Find where the given text appears and provide that cell's center as (x, y) coordinate. 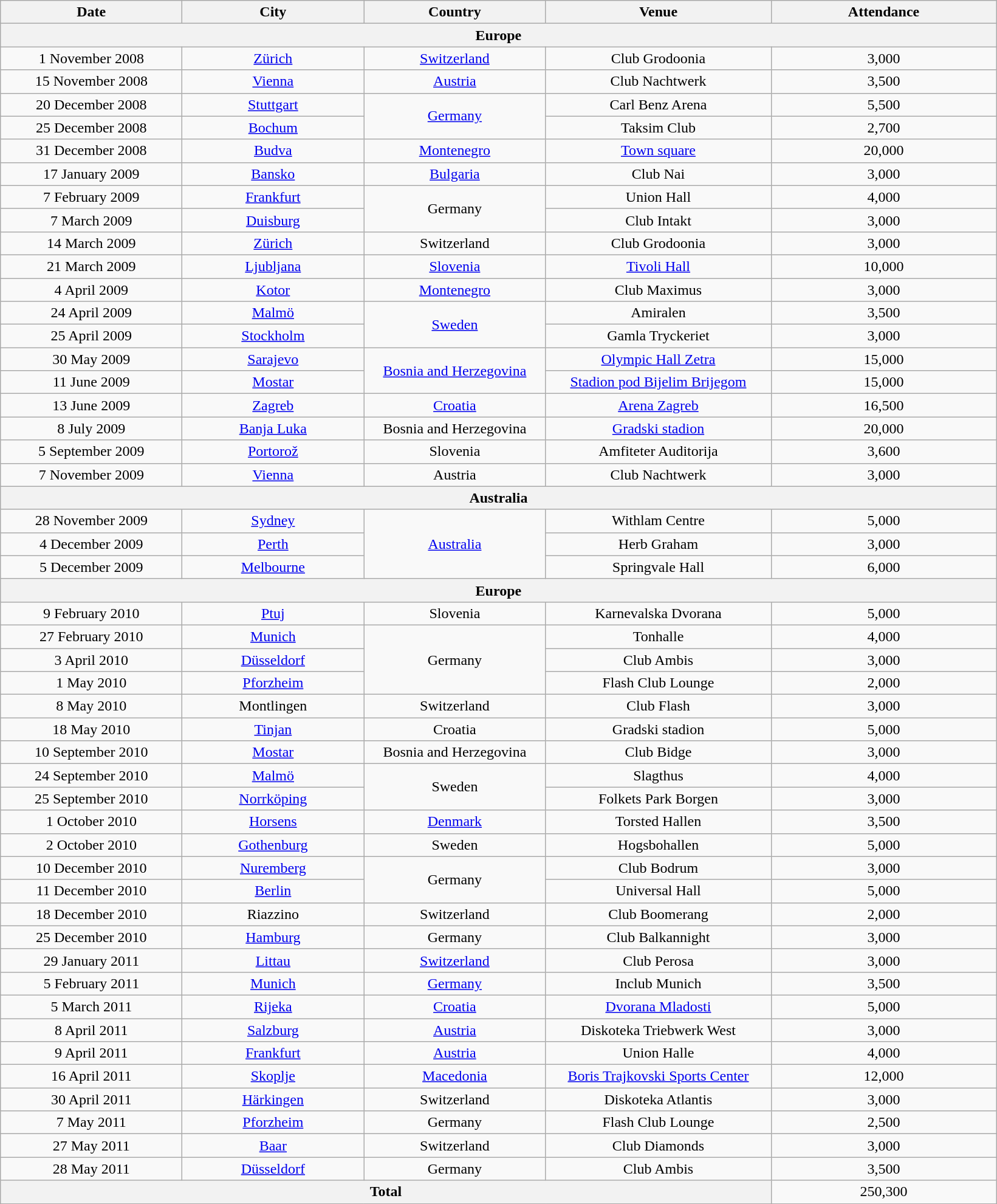
Berlin (273, 891)
Zagreb (273, 405)
30 May 2009 (91, 359)
11 December 2010 (91, 891)
24 September 2010 (91, 776)
Club Nai (659, 174)
Folkets Park Borgen (659, 799)
Torsted Hallen (659, 822)
3,600 (883, 452)
Club Balkannight (659, 937)
28 May 2011 (91, 1169)
Tinjan (273, 729)
Date (91, 12)
5 December 2009 (91, 567)
10 December 2010 (91, 868)
30 April 2011 (91, 1099)
Country (454, 12)
Town square (659, 151)
Montlingen (273, 706)
Olympic Hall Zetra (659, 359)
Club Bodrum (659, 868)
Denmark (454, 822)
Club Bidge (659, 752)
9 April 2011 (91, 1053)
27 February 2010 (91, 636)
18 December 2010 (91, 914)
Springvale Hall (659, 567)
Attendance (883, 12)
Universal Hall (659, 891)
Budva (273, 151)
Stadion pod Bijelim Brijegom (659, 382)
Amiralen (659, 313)
Kotor (273, 290)
Littau (273, 960)
7 May 2011 (91, 1123)
2 October 2010 (91, 845)
8 April 2011 (91, 1030)
1 November 2008 (91, 58)
9 February 2010 (91, 613)
4 December 2009 (91, 544)
29 January 2011 (91, 960)
Bansko (273, 174)
Riazzino (273, 914)
Slagthus (659, 776)
Diskoteka Triebwerk West (659, 1030)
Club Perosa (659, 960)
3 April 2010 (91, 659)
5,500 (883, 105)
28 November 2009 (91, 521)
Härkingen (273, 1099)
31 December 2008 (91, 151)
7 February 2009 (91, 197)
6,000 (883, 567)
Gothenburg (273, 845)
Amfiteter Auditorija (659, 452)
Salzburg (273, 1030)
Club Maximus (659, 290)
4 April 2009 (91, 290)
Carl Benz Arena (659, 105)
Norrköping (273, 799)
Hamburg (273, 937)
25 December 2008 (91, 128)
Stuttgart (273, 105)
Gamla Tryckeriet (659, 336)
Banja Luka (273, 428)
Melbourne (273, 567)
Rijeka (273, 1006)
25 September 2010 (91, 799)
5 March 2011 (91, 1006)
8 May 2010 (91, 706)
Union Halle (659, 1053)
18 May 2010 (91, 729)
Bulgaria (454, 174)
Dvorana Mladosti (659, 1006)
7 November 2009 (91, 475)
13 June 2009 (91, 405)
27 May 2011 (91, 1146)
Macedonia (454, 1076)
Tivoli Hall (659, 266)
Venue (659, 12)
Club Flash (659, 706)
25 December 2010 (91, 937)
Total (386, 1192)
Duisburg (273, 220)
2,500 (883, 1123)
Inclub Munich (659, 983)
24 April 2009 (91, 313)
16 April 2011 (91, 1076)
Karnevalska Dvorana (659, 613)
Ljubljana (273, 266)
14 March 2009 (91, 243)
15 November 2008 (91, 81)
Horsens (273, 822)
Tonhalle (659, 636)
Arena Zagreb (659, 405)
Sarajevo (273, 359)
Bochum (273, 128)
Portorož (273, 452)
Sydney (273, 521)
16,500 (883, 405)
10,000 (883, 266)
Perth (273, 544)
Union Hall (659, 197)
17 January 2009 (91, 174)
Withlam Centre (659, 521)
1 October 2010 (91, 822)
Taksim Club (659, 128)
2,700 (883, 128)
11 June 2009 (91, 382)
20 December 2008 (91, 105)
12,000 (883, 1076)
Ptuj (273, 613)
250,300 (883, 1192)
Hogsbohallen (659, 845)
Herb Graham (659, 544)
Club Boomerang (659, 914)
Diskoteka Atlantis (659, 1099)
25 April 2009 (91, 336)
5 February 2011 (91, 983)
Nuremberg (273, 868)
7 March 2009 (91, 220)
21 March 2009 (91, 266)
Club Intakt (659, 220)
5 September 2009 (91, 452)
1 May 2010 (91, 683)
Skoplje (273, 1076)
10 September 2010 (91, 752)
Club Diamonds (659, 1146)
Baar (273, 1146)
8 July 2009 (91, 428)
Boris Trajkovski Sports Center (659, 1076)
City (273, 12)
Stockholm (273, 336)
